Capture the cell that displays the provided text and extract its (x, y) central coordinate. 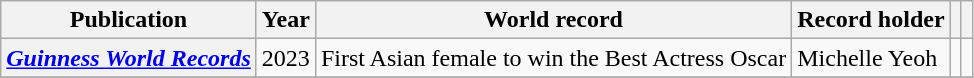
Year (286, 20)
Michelle Yeoh (871, 58)
2023 (286, 58)
Publication (129, 20)
Record holder (871, 20)
First Asian female to win the Best Actress Oscar (553, 58)
World record (553, 20)
Guinness World Records (129, 58)
